Pinpoint the cell where the given text exists, returning its (X, Y) midpoint coordinate. 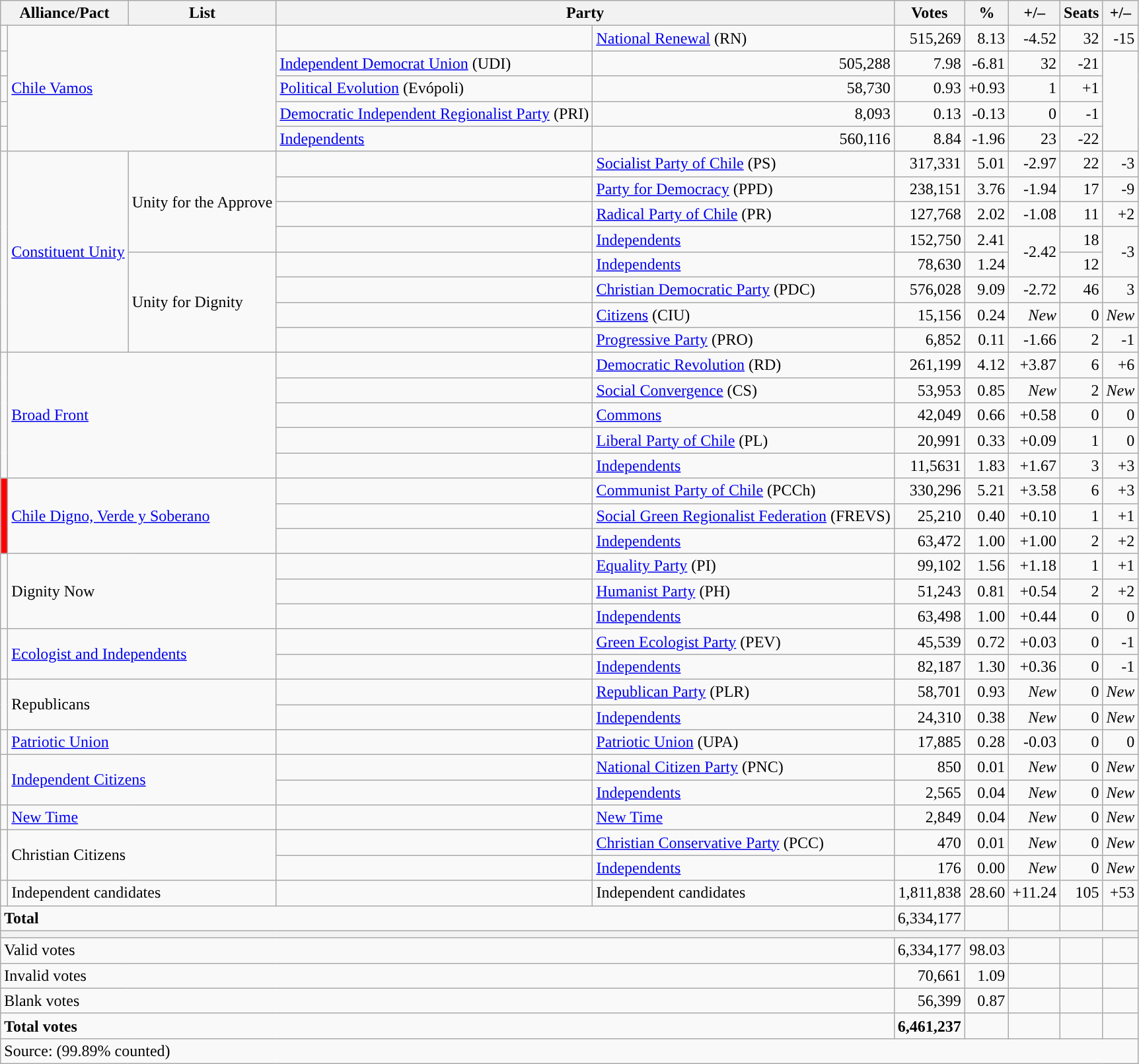
+53 (1121, 893)
-9 (1121, 189)
Source: (99.89% counted) (569, 1051)
850 (929, 767)
Democratic Independent Regionalist Party (PRI) (435, 114)
152,750 (929, 239)
Commons (743, 415)
23 (1035, 139)
Citizens (CIU) (743, 315)
70,661 (929, 975)
42,049 (929, 415)
Christian Democratic Party (PDC) (743, 289)
Seats (1082, 13)
National Renewal (RN) (743, 38)
Patriotic Union (142, 742)
0.28 (987, 742)
Social Convergence (CS) (743, 390)
28.60 (987, 893)
0.13 (929, 114)
Radical Party of Chile (PR) (743, 214)
18 (1082, 239)
Christian Citizens (142, 855)
8.84 (929, 139)
46 (1082, 289)
-21 (1082, 63)
Social Green Regionalist Federation (FREVS) (743, 516)
58,701 (929, 692)
6,461,237 (929, 1026)
-0.03 (1035, 742)
515,269 (929, 38)
1.56 (987, 566)
0.24 (987, 315)
63,498 (929, 616)
4.12 (987, 365)
11,5631 (929, 466)
Party (585, 13)
5.21 (987, 491)
+0.58 (1035, 415)
82,187 (929, 666)
8.13 (987, 38)
-4.52 (1035, 38)
505,288 (743, 63)
0.81 (987, 591)
-22 (1082, 139)
Liberal Party of Chile (PL) (743, 441)
Independent Democrat Union (UDI) (435, 63)
330,296 (929, 491)
Independent Citizens (142, 780)
Valid votes (447, 950)
-2.42 (1035, 252)
261,199 (929, 365)
7.98 (929, 63)
Equality Party (PI) (743, 566)
+0.44 (1035, 616)
15,156 (929, 315)
+1.67 (1035, 466)
List (202, 13)
Votes (929, 13)
317,331 (929, 164)
6,852 (929, 340)
0.33 (987, 441)
% (987, 13)
0.66 (987, 415)
Unity for the Approve (202, 201)
Political Evolution (Evópoli) (435, 89)
470 (929, 843)
Party for Democracy (PPD) (743, 189)
0.11 (987, 340)
+1.18 (1035, 566)
National Citizen Party (PNC) (743, 767)
Communist Party of Chile (PCCh) (743, 491)
Republicans (142, 704)
Republican Party (PLR) (743, 692)
+0.93 (987, 89)
Christian Conservative Party (PCC) (743, 843)
+0.36 (1035, 666)
Broad Front (142, 415)
Green Ecologist Party (PEV) (743, 641)
Blank votes (447, 1001)
63,472 (929, 541)
78,630 (929, 264)
+0.54 (1035, 591)
17,885 (929, 742)
-1.66 (1035, 340)
Ecologist and Independents (142, 654)
Democratic Revolution (RD) (743, 365)
576,028 (929, 289)
20,991 (929, 441)
+3.87 (1035, 365)
Invalid votes (447, 975)
-2.97 (1035, 164)
-0.13 (987, 114)
0.87 (987, 1001)
1.83 (987, 466)
127,768 (929, 214)
98.03 (987, 950)
+0.03 (1035, 641)
Chile Digno, Verde y Soberano (142, 516)
-1.94 (1035, 189)
45,539 (929, 641)
3.76 (987, 189)
Alliance/Pact (65, 13)
56,399 (929, 1001)
Progressive Party (PRO) (743, 340)
12 (1082, 264)
53,953 (929, 390)
Socialist Party of Chile (PS) (743, 164)
-2.72 (1035, 289)
58,730 (743, 89)
560,116 (743, 139)
-1.96 (987, 139)
99,102 (929, 566)
Unity for Dignity (202, 302)
+0.09 (1035, 441)
2,565 (929, 793)
2.41 (987, 239)
+6 (1121, 365)
1.09 (987, 975)
105 (1082, 893)
11 (1082, 214)
25,210 (929, 516)
8,093 (743, 114)
Constituent Unity (68, 252)
1,811,838 (929, 893)
176 (929, 868)
2,849 (929, 818)
51,243 (929, 591)
-6.81 (987, 63)
238,151 (929, 189)
2.02 (987, 214)
1.30 (987, 666)
+11.24 (1035, 893)
9.09 (987, 289)
Total votes (447, 1026)
0.38 (987, 717)
Patriotic Union (UPA) (743, 742)
-1.08 (1035, 214)
Chile Vamos (142, 89)
0.72 (987, 641)
0.40 (987, 516)
22 (1082, 164)
-15 (1121, 38)
24,310 (929, 717)
+1.00 (1035, 541)
0.00 (987, 868)
Humanist Party (PH) (743, 591)
0.85 (987, 390)
5.01 (987, 164)
+0.10 (1035, 516)
1.24 (987, 264)
+3.58 (1035, 491)
Dignity Now (142, 591)
Total (447, 918)
17 (1082, 189)
